Identify which cell holds the provided text, then report its (x, y) central coordinate. 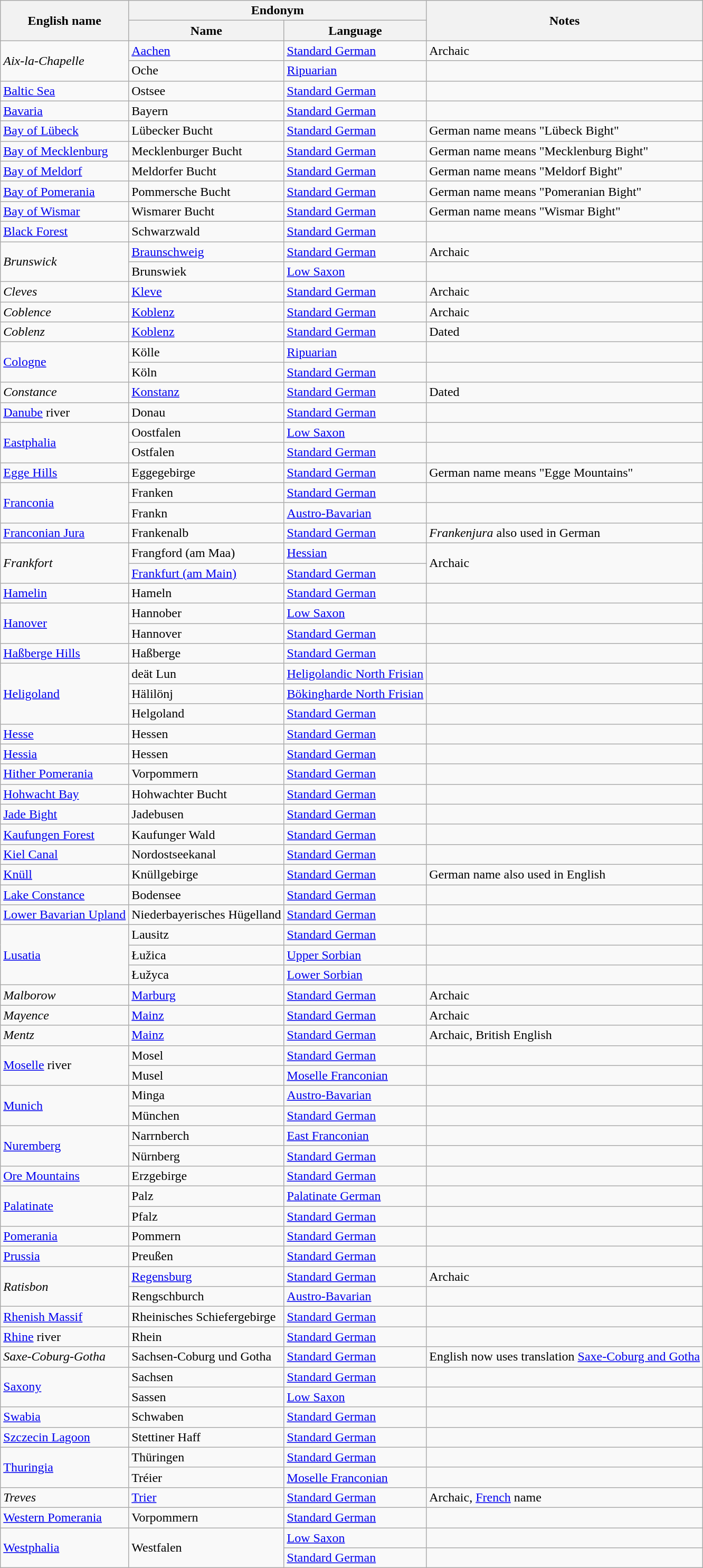
Haßberge Hills (64, 654)
Frankenalb (206, 533)
Palatinate (64, 1206)
Hohwacht Bay (64, 794)
Minga (206, 1095)
Upper Sorbian (355, 955)
Łužyca (206, 975)
Franconian Jura (64, 533)
Musel (206, 1075)
Treves (64, 1497)
Rheinisches Schiefergebirge (206, 1317)
Egge Hills (64, 473)
Hessia (64, 754)
Schwaben (206, 1417)
East Franconian (355, 1136)
Name (206, 31)
Frankfurt (am Main) (206, 573)
Western Pomerania (64, 1517)
Frangford (am Maa) (206, 553)
Niederbayerisches Hügelland (206, 915)
Nürnberg (206, 1156)
Sachsen (206, 1377)
Hessian (355, 553)
Archaic, French name (565, 1497)
Stettiner Haff (206, 1437)
German name means "Egge Mountains" (565, 473)
English now uses translation Saxe-Coburg and Gotha (565, 1357)
Language (355, 31)
Lower Sorbian (355, 975)
Hanover (64, 624)
Bay of Meldorf (64, 171)
German name means "Pomeranian Bight" (565, 191)
Bökingharde North Frisian (355, 694)
Oche (206, 71)
Hannober (206, 613)
Hälilönj (206, 694)
Hohwachter Bucht (206, 794)
Lausitz (206, 935)
Lübecker Bucht (206, 131)
Meldorfer Bucht (206, 171)
Rhenish Massif (64, 1317)
Danube river (64, 412)
Pommersche Bucht (206, 191)
Pomerania (64, 1236)
Hameln (206, 593)
Lusatia (64, 955)
Frankenjura also used in German (565, 533)
Preußen (206, 1257)
Eggegebirge (206, 473)
German name means "Meldorf Bight" (565, 171)
Rhein (206, 1337)
Bavaria (64, 111)
Kleve (206, 292)
Köln (206, 372)
Wismarer Bucht (206, 211)
German name means "Lübeck Bight" (565, 131)
Brunswick (64, 262)
Pommern (206, 1236)
Trier (206, 1497)
Ostfalen (206, 452)
Notes (565, 21)
Black Forest (64, 231)
Kölle (206, 352)
Archaic, British English (565, 1035)
Konstanz (206, 392)
Rengschburch (206, 1297)
Hither Pomerania (64, 774)
Regensburg (206, 1277)
Munich (64, 1106)
Hesse (64, 734)
Knüll (64, 874)
Cleves (64, 292)
Franken (206, 493)
Thüringen (206, 1457)
Bayern (206, 111)
Cologne (64, 362)
Ostsee (206, 91)
Westfalen (206, 1548)
Kiel Canal (64, 854)
Ore Mountains (64, 1176)
English name (64, 21)
Eastphalia (64, 442)
München (206, 1116)
Constance (64, 392)
German name means "Mecklenburg Bight" (565, 151)
Sachsen-Coburg und Gotha (206, 1357)
Kaufungen Forest (64, 834)
Coblence (64, 312)
Palz (206, 1196)
Westphalia (64, 1548)
Nuremberg (64, 1146)
German name means "Wismar Bight" (565, 211)
Łužica (206, 955)
Hannover (206, 634)
Helgoland (206, 714)
Bay of Wismar (64, 211)
Mayence (64, 1015)
Braunschweig (206, 252)
Aix-la-Chapelle (64, 61)
Aachen (206, 51)
Bay of Mecklenburg (64, 151)
Rhine river (64, 1337)
Sassen (206, 1397)
Jadebusen (206, 814)
Lower Bavarian Upland (64, 915)
Brunswiek (206, 272)
Donau (206, 412)
Coblenz (64, 332)
Mosel (206, 1055)
Tréier (206, 1477)
Knüllgebirge (206, 874)
Bodensee (206, 895)
Bay of Lübeck (64, 131)
Oostfalen (206, 432)
Swabia (64, 1417)
Ratisbon (64, 1287)
Frankn (206, 513)
Endonym (278, 11)
Palatinate German (355, 1196)
Saxe-Coburg-Gotha (64, 1357)
Erzgebirge (206, 1176)
Kaufunger Wald (206, 834)
Mentz (64, 1035)
Frankfort (64, 563)
German name also used in English (565, 874)
deät Lun (206, 674)
Nordostseekanal (206, 854)
Lake Constance (64, 895)
Szczecin Lagoon (64, 1437)
Saxony (64, 1387)
Baltic Sea (64, 91)
Thuringia (64, 1467)
Heligoland (64, 694)
Prussia (64, 1257)
Bay of Pomerania (64, 191)
Heligolandic North Frisian (355, 674)
Pfalz (206, 1216)
Malborow (64, 995)
Marburg (206, 995)
Narrnberch (206, 1136)
Franconia (64, 503)
Mecklenburger Bucht (206, 151)
Schwarzwald (206, 231)
Moselle river (64, 1065)
Hamelin (64, 593)
Haßberge (206, 654)
Jade Bight (64, 814)
